Return [x, y] of the center of cell containing provided text 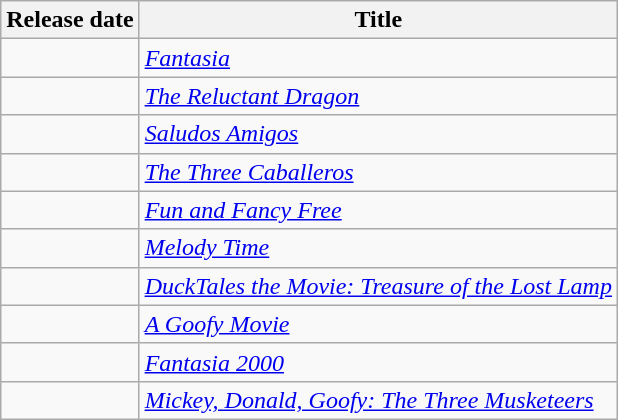
Fun and Fancy Free [378, 210]
Title [378, 20]
Release date [70, 20]
A Goofy Movie [378, 324]
Saludos Amigos [378, 134]
The Three Caballeros [378, 172]
Mickey, Donald, Goofy: The Three Musketeers [378, 400]
DuckTales the Movie: Treasure of the Lost Lamp [378, 286]
The Reluctant Dragon [378, 96]
Fantasia 2000 [378, 362]
Melody Time [378, 248]
Fantasia [378, 58]
